Output the [X, Y] coordinate of the center of the cell containing the given text.  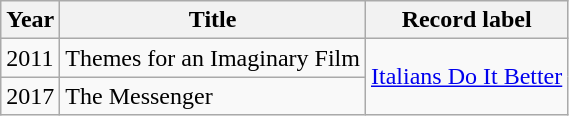
Italians Do It Better [466, 77]
2011 [30, 58]
Record label [466, 20]
The Messenger [213, 96]
Year [30, 20]
2017 [30, 96]
Title [213, 20]
Themes for an Imaginary Film [213, 58]
